Provide the (X, Y) coordinate of the cell's center where the given text is located.  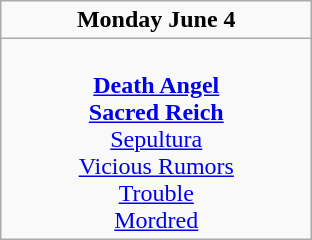
Monday June 4 (156, 20)
Death Angel Sacred Reich Sepultura Vicious Rumors Trouble Mordred (156, 139)
